From the cell containing the given text, extract its center point as (X, Y) coordinate. 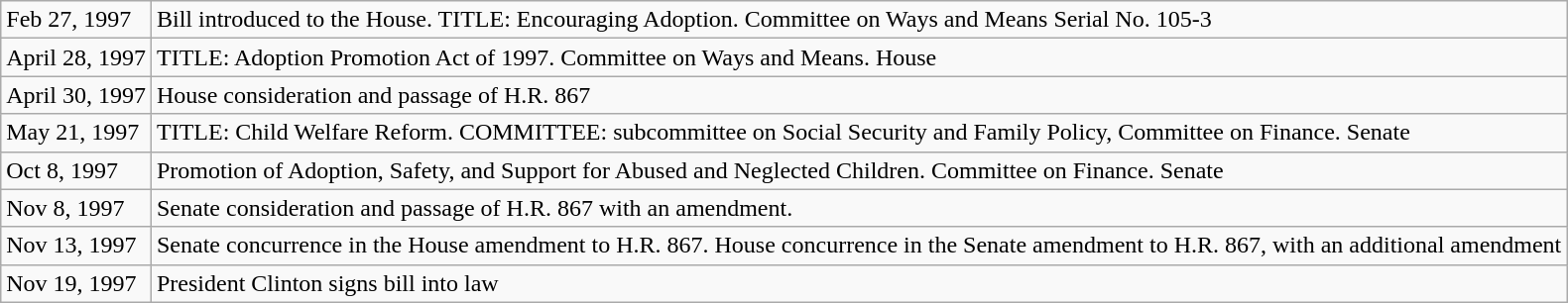
Senate consideration and passage of H.R. 867 with an amendment. (859, 208)
April 28, 1997 (76, 57)
Promotion of Adoption, Safety, and Support for Abused and Neglected Children. Committee on Finance. Senate (859, 170)
Senate concurrence in the House amendment to H.R. 867. House concurrence in the Senate amendment to H.R. 867, with an additional amendment (859, 246)
Feb 27, 1997 (76, 20)
House consideration and passage of H.R. 867 (859, 95)
April 30, 1997 (76, 95)
Bill introduced to the House. TITLE: Encouraging Adoption. Committee on Ways and Means Serial No. 105-3 (859, 20)
TITLE: Child Welfare Reform. COMMITTEE: subcommittee on Social Security and Family Policy, Committee on Finance. Senate (859, 133)
Nov 19, 1997 (76, 283)
May 21, 1997 (76, 133)
Nov 13, 1997 (76, 246)
Oct 8, 1997 (76, 170)
Nov 8, 1997 (76, 208)
President Clinton signs bill into law (859, 283)
TITLE: Adoption Promotion Act of 1997. Committee on Ways and Means. House (859, 57)
